Capture the cell that displays the provided text and extract its (x, y) central coordinate. 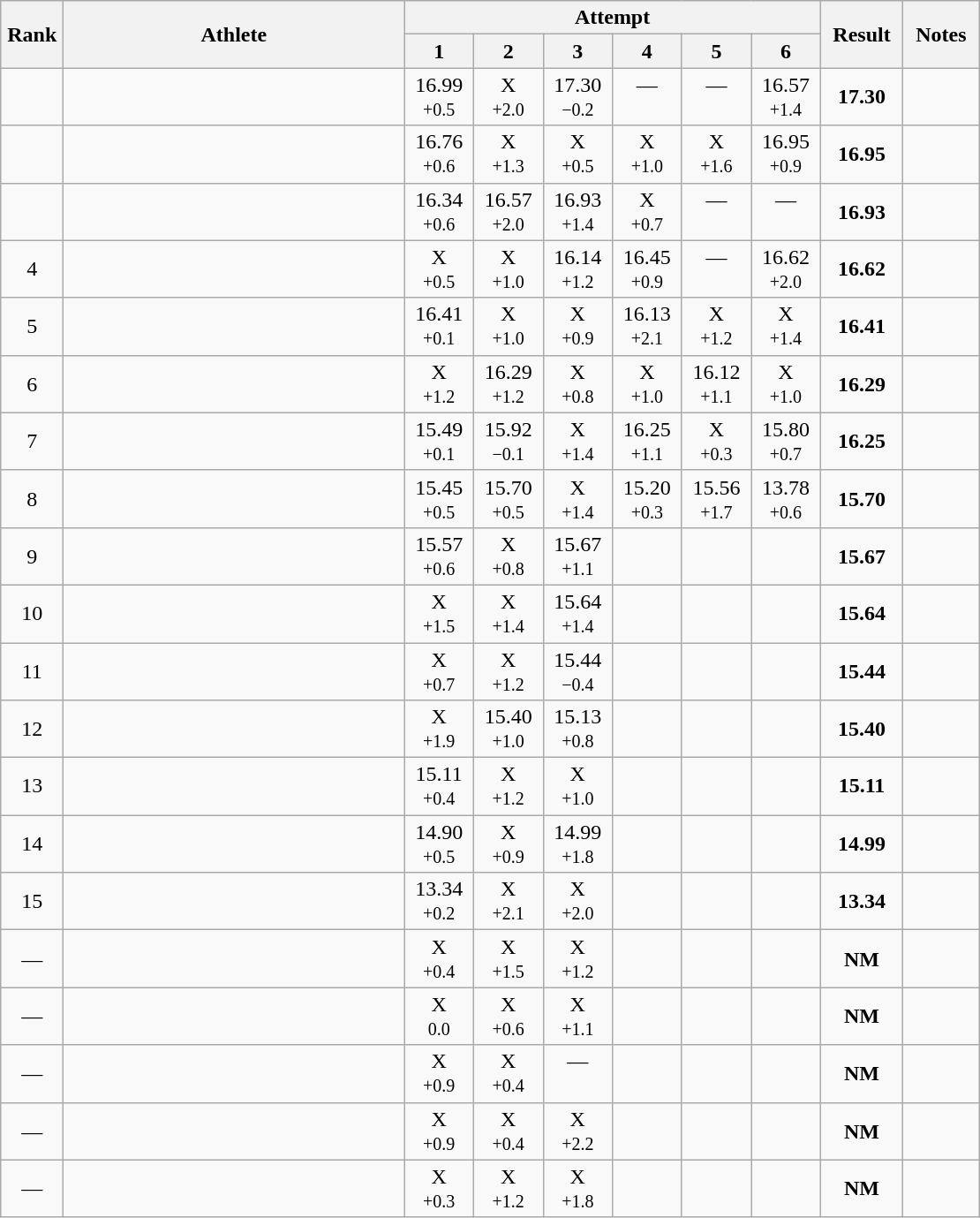
13.34 (862, 901)
X+2.2 (577, 1131)
14.99 (862, 844)
12 (32, 730)
Result (862, 34)
15.57+0.6 (440, 556)
15.44−0.4 (577, 671)
16.57+1.4 (786, 97)
16.99+0.5 (440, 97)
15.49+0.1 (440, 442)
15.67+1.1 (577, 556)
15.64+1.4 (577, 613)
16.25 (862, 442)
16.93 (862, 212)
15.80+0.7 (786, 442)
13.34+0.2 (440, 901)
X+1.9 (440, 730)
16.95+0.9 (786, 154)
15.13+0.8 (577, 730)
15.64 (862, 613)
13.78+0.6 (786, 498)
X0.0 (440, 1016)
Attempt (613, 18)
3 (577, 51)
15 (32, 901)
15.67 (862, 556)
16.34+0.6 (440, 212)
16.62 (862, 269)
8 (32, 498)
11 (32, 671)
16.57+2.0 (509, 212)
16.13+2.1 (648, 327)
13 (32, 786)
15.56+1.7 (717, 498)
16.29 (862, 383)
7 (32, 442)
15.45+0.5 (440, 498)
X+2.1 (509, 901)
X+1.1 (577, 1016)
16.41 (862, 327)
Athlete (234, 34)
2 (509, 51)
16.12+1.1 (717, 383)
16.76+0.6 (440, 154)
15.20+0.3 (648, 498)
16.41+0.1 (440, 327)
16.95 (862, 154)
9 (32, 556)
15.92−0.1 (509, 442)
16.93+1.4 (577, 212)
16.14+1.2 (577, 269)
16.62+2.0 (786, 269)
15.44 (862, 671)
17.30−0.2 (577, 97)
15.11+0.4 (440, 786)
X+0.6 (509, 1016)
17.30 (862, 97)
16.29+1.2 (509, 383)
16.25+1.1 (648, 442)
10 (32, 613)
Rank (32, 34)
14.99+1.8 (577, 844)
Notes (941, 34)
15.40 (862, 730)
1 (440, 51)
X+1.6 (717, 154)
14.90+0.5 (440, 844)
14 (32, 844)
X+1.8 (577, 1189)
15.11 (862, 786)
X+1.3 (509, 154)
15.70 (862, 498)
15.70+0.5 (509, 498)
15.40+1.0 (509, 730)
16.45+0.9 (648, 269)
